Search for the cell housing the specified text and yield its (X, Y) center coordinate. 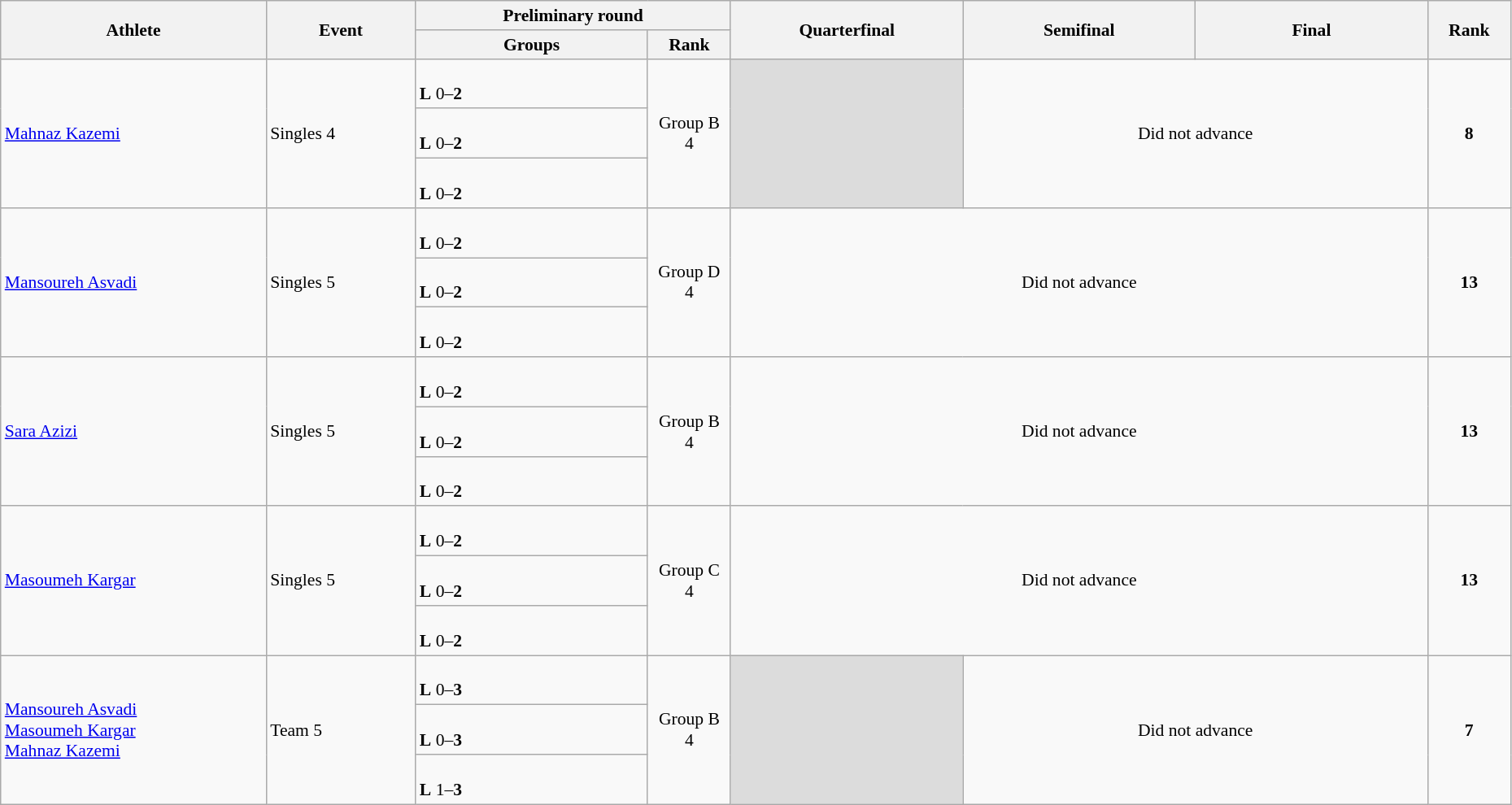
Singles 4 (341, 133)
Mahnaz Kazemi (133, 133)
Groups (532, 45)
Team 5 (341, 730)
Group C4 (689, 581)
Final (1312, 29)
8 (1469, 133)
Athlete (133, 29)
Mansoureh Asvadi (133, 283)
Semifinal (1079, 29)
L 1–3 (532, 779)
Masoumeh Kargar (133, 581)
Quarterfinal (847, 29)
Mansoureh AsvadiMasoumeh KargarMahnaz Kazemi (133, 730)
Sara Azizi (133, 431)
7 (1469, 730)
Preliminary round (573, 15)
Group D4 (689, 283)
Event (341, 29)
